From the cell containing the given text, extract its center point as (x, y) coordinate. 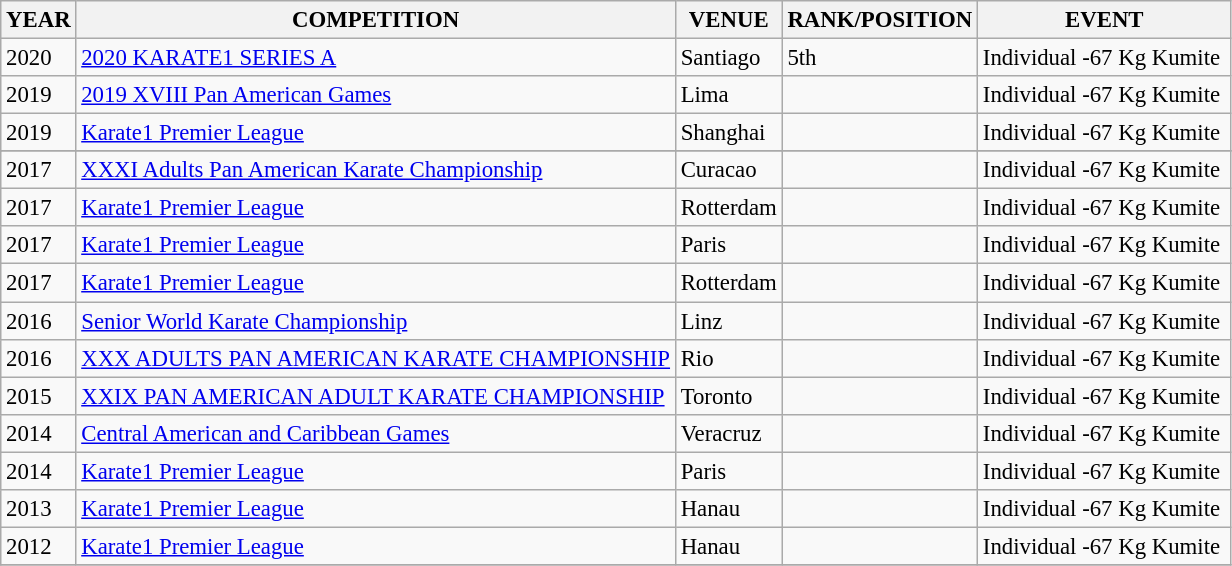
Curacao (728, 170)
2019 XVIII Pan American Games (376, 95)
2015 (38, 396)
2012 (38, 546)
2020 KARATE1 SERIES A (376, 58)
XXXI Adults Pan American Karate Championship (376, 170)
Veracruz (728, 433)
VENUE (728, 20)
Linz (728, 321)
2020 (38, 58)
5th (880, 58)
Lima (728, 95)
Shanghai (728, 133)
RANK/POSITION (880, 20)
Central American and Caribbean Games (376, 433)
COMPETITION (376, 20)
Rio (728, 358)
2013 (38, 509)
YEAR (38, 20)
Toronto (728, 396)
Santiago (728, 58)
XXIX PAN AMERICAN ADULT KARATE CHAMPIONSHIP (376, 396)
XXX ADULTS PAN AMERICAN KARATE CHAMPIONSHIP (376, 358)
Senior World Karate Championship (376, 321)
EVENT (1105, 20)
